From the cell containing the given text, extract its center point as [X, Y] coordinate. 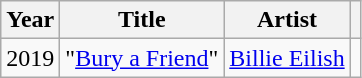
Billie Eilish [287, 58]
Year [30, 20]
2019 [30, 58]
"Bury a Friend" [142, 58]
Title [142, 20]
Artist [287, 20]
